Output the (X, Y) coordinate of the center of the cell containing the given text.  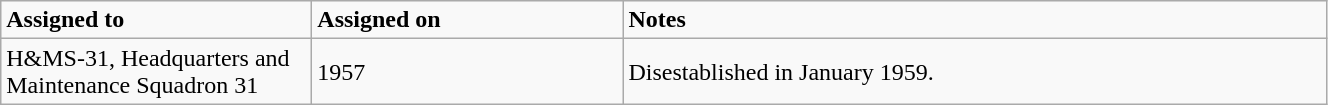
1957 (468, 72)
Disestablished in January 1959. (975, 72)
H&MS-31, Headquarters and Maintenance Squadron 31 (156, 72)
Notes (975, 20)
Assigned to (156, 20)
Assigned on (468, 20)
